Extract the [x, y] coordinate from the center of the cell holding the provided text.  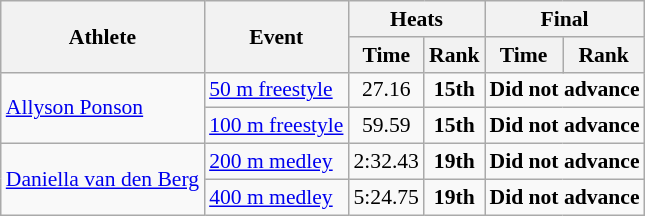
Event [276, 36]
59.59 [386, 126]
200 m medley [276, 162]
50 m freestyle [276, 90]
5:24.75 [386, 197]
Heats [416, 19]
2:32.43 [386, 162]
Final [565, 19]
27.16 [386, 90]
Daniella van den Berg [102, 180]
Allyson Ponson [102, 108]
400 m medley [276, 197]
100 m freestyle [276, 126]
Athlete [102, 36]
